Capture the cell that displays the provided text and extract its [X, Y] central coordinate. 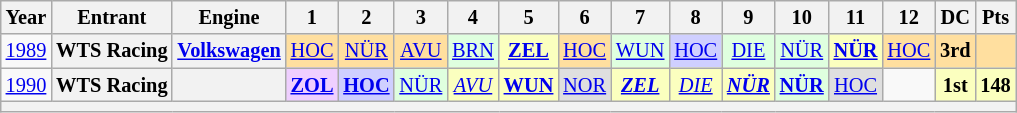
Volkswagen [228, 51]
DC [955, 17]
2 [366, 17]
4 [473, 17]
3 [420, 17]
148 [995, 85]
3rd [955, 51]
1st [955, 85]
5 [529, 17]
Entrant [112, 17]
Year [26, 17]
7 [640, 17]
NOR [584, 85]
1989 [26, 51]
11 [856, 17]
9 [748, 17]
12 [908, 17]
Engine [228, 17]
BRN [473, 51]
ZOL [312, 85]
6 [584, 17]
1990 [26, 85]
10 [802, 17]
Pts [995, 17]
1 [312, 17]
8 [696, 17]
